Return (X, Y) of the center of cell containing provided text 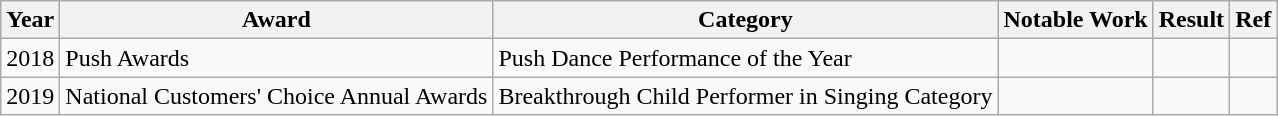
Result (1191, 20)
Notable Work (1076, 20)
Category (746, 20)
Award (276, 20)
2018 (30, 58)
Ref (1254, 20)
National Customers' Choice Annual Awards (276, 96)
Push Dance Performance of the Year (746, 58)
2019 (30, 96)
Push Awards (276, 58)
Year (30, 20)
Breakthrough Child Performer in Singing Category (746, 96)
